Capture the cell that displays the provided text and extract its [x, y] central coordinate. 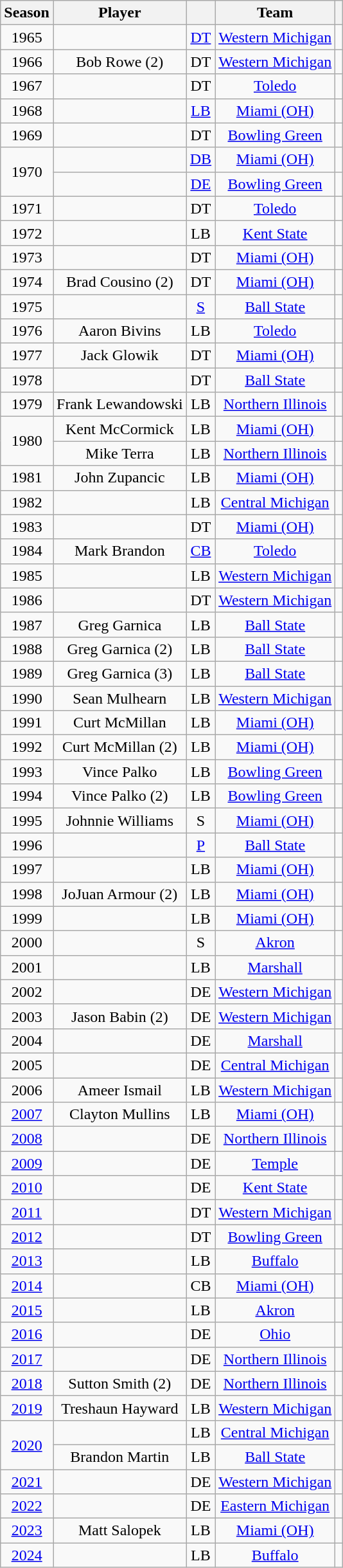
Johnnie Williams [119, 821]
2011 [27, 1212]
1989 [27, 673]
1972 [27, 233]
Frank Lewandowski [119, 405]
Mark Brandon [119, 551]
1980 [27, 441]
Brandon Martin [119, 1457]
2023 [27, 1531]
2001 [27, 967]
Greg Garnica [119, 624]
Sutton Smith (2) [119, 1383]
Vince Palko [119, 772]
DB [200, 160]
1998 [27, 894]
Treshaun Hayward [119, 1408]
1978 [27, 380]
Greg Garnica (3) [119, 673]
1979 [27, 405]
1995 [27, 821]
2000 [27, 943]
Player [119, 13]
1990 [27, 698]
JoJuan Armour (2) [119, 894]
1985 [27, 576]
Brad Cousino (2) [119, 282]
1988 [27, 649]
1970 [27, 172]
Eastern Michigan [275, 1506]
2017 [27, 1359]
1996 [27, 845]
2010 [27, 1188]
2003 [27, 1016]
Mike Terra [119, 453]
1965 [27, 37]
Greg Garnica (2) [119, 649]
1993 [27, 772]
2013 [27, 1261]
2005 [27, 1065]
Aaron Bivins [119, 331]
2022 [27, 1506]
2009 [27, 1163]
John Zupancic [119, 478]
1999 [27, 918]
Curt McMillan (2) [119, 747]
Matt Salopek [119, 1531]
Season [27, 13]
Kent McCormick [119, 429]
2002 [27, 992]
Ohio [275, 1335]
Jason Babin (2) [119, 1016]
1968 [27, 111]
1973 [27, 257]
Vince Palko (2) [119, 796]
2019 [27, 1408]
1974 [27, 282]
2008 [27, 1139]
2021 [27, 1481]
Ameer Ismail [119, 1090]
2015 [27, 1310]
1982 [27, 502]
2004 [27, 1041]
Clayton Mullins [119, 1115]
2012 [27, 1237]
2018 [27, 1383]
1975 [27, 307]
1966 [27, 62]
1977 [27, 356]
1986 [27, 600]
Curt McMillan [119, 723]
Bob Rowe (2) [119, 62]
1971 [27, 208]
1992 [27, 747]
1994 [27, 796]
Temple [275, 1163]
2014 [27, 1286]
1984 [27, 551]
2006 [27, 1090]
1981 [27, 478]
2024 [27, 1555]
1967 [27, 86]
1987 [27, 624]
1991 [27, 723]
Sean Mulhearn [119, 698]
P [200, 845]
1976 [27, 331]
1983 [27, 527]
2007 [27, 1115]
2016 [27, 1335]
Jack Glowik [119, 356]
1997 [27, 870]
1969 [27, 135]
2020 [27, 1445]
Team [275, 13]
